Return [x, y] of the center of cell containing provided text 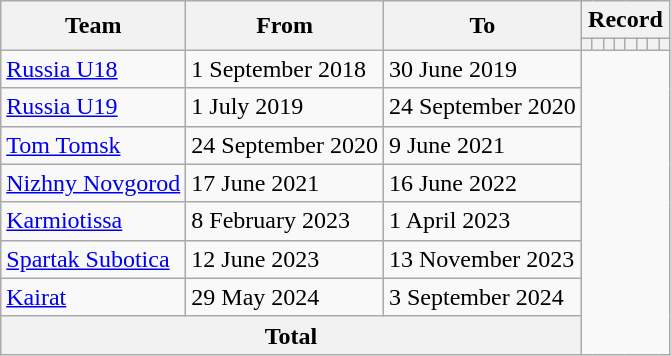
9 June 2021 [482, 145]
To [482, 26]
Russia U18 [94, 69]
8 February 2023 [285, 221]
Record [625, 20]
1 July 2019 [285, 107]
13 November 2023 [482, 259]
Nizhny Novgorod [94, 183]
30 June 2019 [482, 69]
29 May 2024 [285, 297]
Kairat [94, 297]
From [285, 26]
Karmiotissa [94, 221]
Total [291, 335]
17 June 2021 [285, 183]
Tom Tomsk [94, 145]
Spartak Subotica [94, 259]
12 June 2023 [285, 259]
Team [94, 26]
Russia U19 [94, 107]
1 April 2023 [482, 221]
1 September 2018 [285, 69]
3 September 2024 [482, 297]
16 June 2022 [482, 183]
